Find where the given text appears and provide that cell's center as [x, y] coordinate. 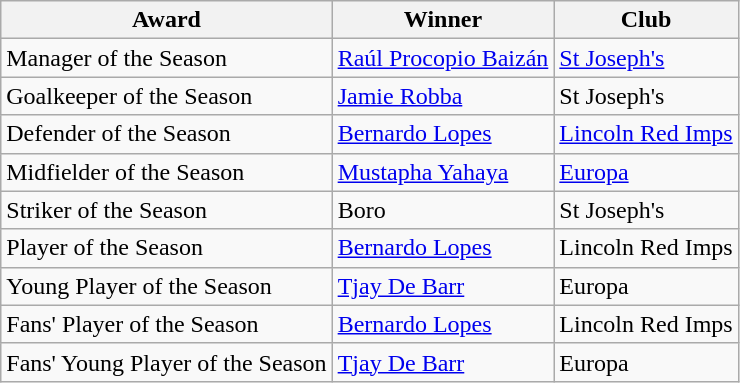
Boro [443, 210]
Fans' Player of the Season [166, 324]
Club [646, 20]
Striker of the Season [166, 210]
Winner [443, 20]
Goalkeeper of the Season [166, 96]
Jamie Robba [443, 96]
Manager of the Season [166, 58]
Fans' Young Player of the Season [166, 362]
Mustapha Yahaya [443, 172]
Midfielder of the Season [166, 172]
Young Player of the Season [166, 286]
Defender of the Season [166, 134]
Player of the Season [166, 248]
Raúl Procopio Baizán [443, 58]
Award [166, 20]
